Detect which cell encompasses the target text, then output its (X, Y) center coordinate. 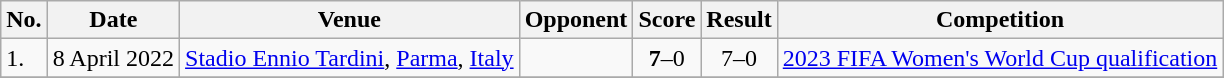
Date (113, 20)
8 April 2022 (113, 58)
2023 FIFA Women's World Cup qualification (1000, 58)
Stadio Ennio Tardini, Parma, Italy (350, 58)
No. (24, 20)
Score (667, 20)
Opponent (576, 20)
1. (24, 58)
Result (739, 20)
Venue (350, 20)
Competition (1000, 20)
